Output the (x, y) coordinate of the center of the cell containing the given text.  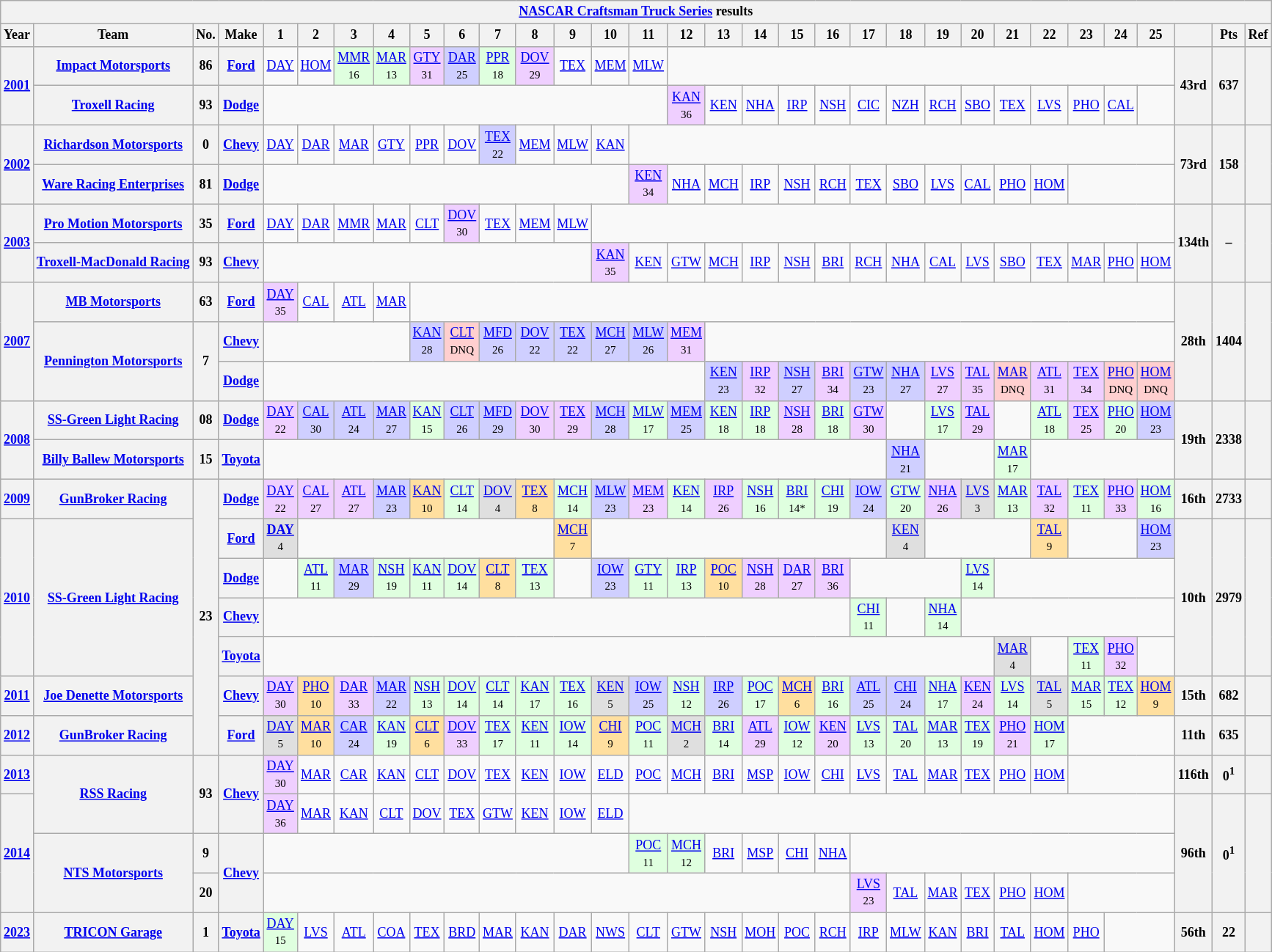
CHI9 (610, 736)
NTS Motorsports (113, 873)
RSS Racing (113, 794)
Make (241, 35)
CLTDNQ (462, 342)
4 (392, 35)
NSH12 (687, 696)
MFD26 (498, 342)
NSH13 (427, 696)
MCH2 (687, 736)
MCH28 (610, 420)
682 (1229, 696)
KEN34 (648, 184)
POC10 (723, 578)
Pts (1229, 35)
GTY31 (427, 66)
Ref (1258, 35)
2001 (18, 85)
HOM16 (1156, 499)
MCH6 (797, 696)
MB Motorsports (113, 302)
IRP32 (760, 381)
2008 (18, 440)
NHA17 (943, 696)
MAR23 (392, 499)
MMR (354, 224)
PHO21 (1012, 736)
KAN35 (610, 263)
TAL35 (978, 381)
LVS17 (943, 420)
MLW17 (648, 420)
BRD (462, 932)
ATL11 (315, 578)
NSH27 (797, 381)
KEN24 (978, 696)
86 (205, 66)
Troxell-MacDonald Racing (113, 263)
2979 (1229, 597)
5 (427, 35)
KAN10 (427, 499)
TEX13 (535, 578)
11 (648, 35)
16 (833, 35)
TAL20 (905, 736)
DAR25 (462, 66)
CHI11 (869, 617)
2733 (1229, 499)
No. (205, 35)
TAL29 (978, 420)
2014 (18, 854)
19th (1194, 440)
56th (1194, 932)
KEN5 (610, 696)
116th (1194, 775)
MAR10 (315, 736)
TEX8 (535, 499)
TEX29 (572, 420)
21 (1012, 35)
KEN18 (723, 420)
ATL25 (869, 696)
BRI14* (797, 499)
ATL24 (354, 420)
CIC (869, 106)
25 (1156, 35)
ATL31 (1049, 381)
Pro Motion Motorsports (113, 224)
DAY5 (280, 736)
MCH14 (572, 499)
2012 (18, 736)
637 (1229, 85)
96th (1194, 854)
TAL5 (1049, 696)
BRI34 (833, 381)
PHO10 (315, 696)
LVS27 (943, 381)
HOM9 (1156, 696)
Team (113, 35)
KEN23 (723, 381)
PHO33 (1121, 499)
MOH (760, 932)
MCH12 (687, 854)
MEM31 (687, 342)
IRP18 (760, 420)
CLT26 (462, 420)
DAR33 (354, 696)
2009 (18, 499)
Impact Motorsports (113, 66)
COA (392, 932)
PPR (427, 144)
KEN14 (687, 499)
0 (205, 144)
ATL18 (1049, 420)
10th (1194, 597)
63 (205, 302)
POC17 (760, 696)
IOW14 (572, 736)
10 (610, 35)
NHA27 (905, 381)
MAR22 (392, 696)
TEX12 (1121, 696)
IOW24 (869, 499)
– (1229, 244)
NSH19 (392, 578)
24 (1121, 35)
MAR27 (392, 420)
KAN28 (427, 342)
MEM25 (687, 420)
NHA14 (943, 617)
MLW23 (610, 499)
BRI36 (833, 578)
KEN20 (833, 736)
Pennington Motorsports (113, 361)
DAY4 (280, 538)
LVS3 (978, 499)
19 (943, 35)
NHA26 (943, 499)
6 (462, 35)
GTW30 (869, 420)
TEX34 (1086, 381)
CAL27 (315, 499)
CAR24 (354, 736)
KAN15 (427, 420)
3 (354, 35)
CAR (354, 775)
NSH16 (760, 499)
LVS23 (869, 893)
08 (205, 420)
Richardson Motorsports (113, 144)
MCH27 (610, 342)
KAN17 (535, 696)
NHA21 (905, 460)
BRI14 (723, 736)
28th (1194, 342)
16th (1194, 499)
MAR15 (1086, 696)
TEX16 (572, 696)
2007 (18, 342)
13 (723, 35)
2003 (18, 244)
Billy Ballew Motorsports (113, 460)
DOV33 (462, 736)
DAY15 (280, 932)
MMR16 (354, 66)
81 (205, 184)
DOV29 (535, 66)
NWS (610, 932)
ATL29 (760, 736)
GTW20 (905, 499)
DAR27 (797, 578)
PHO32 (1121, 656)
1404 (1229, 342)
TEX19 (978, 736)
43rd (1194, 85)
BRI16 (833, 696)
KEN11 (535, 736)
18 (905, 35)
8 (535, 35)
MAR4 (1012, 656)
CAL30 (315, 420)
134th (1194, 244)
2023 (18, 932)
KAN11 (427, 578)
DAY36 (280, 814)
DAY35 (280, 302)
HOM17 (1049, 736)
DOV4 (498, 499)
CHI24 (905, 696)
CLT6 (427, 736)
73rd (1194, 164)
MAR29 (354, 578)
KAN19 (392, 736)
TAL9 (1049, 538)
2013 (18, 775)
NASCAR Craftsman Truck Series results (636, 12)
Troxell Racing (113, 106)
MARDNQ (1012, 381)
CHI19 (833, 499)
TAL32 (1049, 499)
GTY (392, 144)
LVS13 (869, 736)
MAR17 (1012, 460)
HOMDNQ (1156, 381)
TEX17 (498, 736)
MCH7 (572, 538)
PHO20 (1121, 420)
17 (869, 35)
IOW25 (648, 696)
KAN36 (687, 106)
Joe Denette Motorsports (113, 696)
MLW26 (648, 342)
15th (1194, 696)
2011 (18, 696)
IOW12 (797, 736)
Ware Racing Enterprises (113, 184)
2 (315, 35)
IOW23 (610, 578)
11th (1194, 736)
PHODNQ (1121, 381)
DOV22 (535, 342)
2002 (18, 164)
GTY11 (648, 578)
MFD29 (498, 420)
2010 (18, 597)
KEN4 (905, 538)
MEM23 (648, 499)
ATL27 (354, 499)
GTW23 (869, 381)
PPR18 (498, 66)
Year (18, 35)
NZH (905, 106)
635 (1229, 736)
TRICON Garage (113, 932)
2338 (1229, 440)
BRI18 (833, 420)
35 (205, 224)
12 (687, 35)
CLT8 (498, 578)
TEX25 (1086, 420)
IRP13 (687, 578)
14 (760, 35)
158 (1229, 164)
